From the cell containing the given text, extract its center point as [X, Y] coordinate. 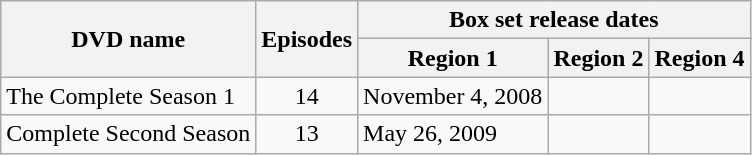
DVD name [128, 39]
Region 4 [700, 58]
Episodes [307, 39]
May 26, 2009 [453, 134]
14 [307, 96]
November 4, 2008 [453, 96]
13 [307, 134]
Region 1 [453, 58]
Box set release dates [554, 20]
The Complete Season 1 [128, 96]
Region 2 [598, 58]
Complete Second Season [128, 134]
